Capture the cell that displays the provided text and extract its (X, Y) central coordinate. 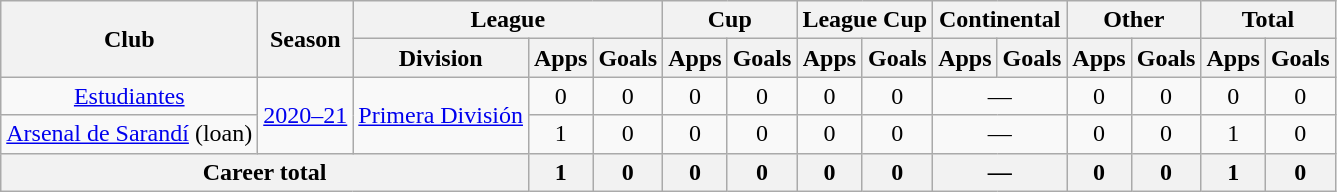
Arsenal de Sarandí (loan) (130, 134)
Other (1134, 20)
Total (1268, 20)
Cup (730, 20)
Estudiantes (130, 96)
League Cup (865, 20)
2020–21 (306, 115)
Continental (1000, 20)
Season (306, 39)
Primera División (441, 115)
Club (130, 39)
League (508, 20)
Division (441, 58)
Career total (265, 172)
